Identify which cell holds the provided text, then report its [x, y] central coordinate. 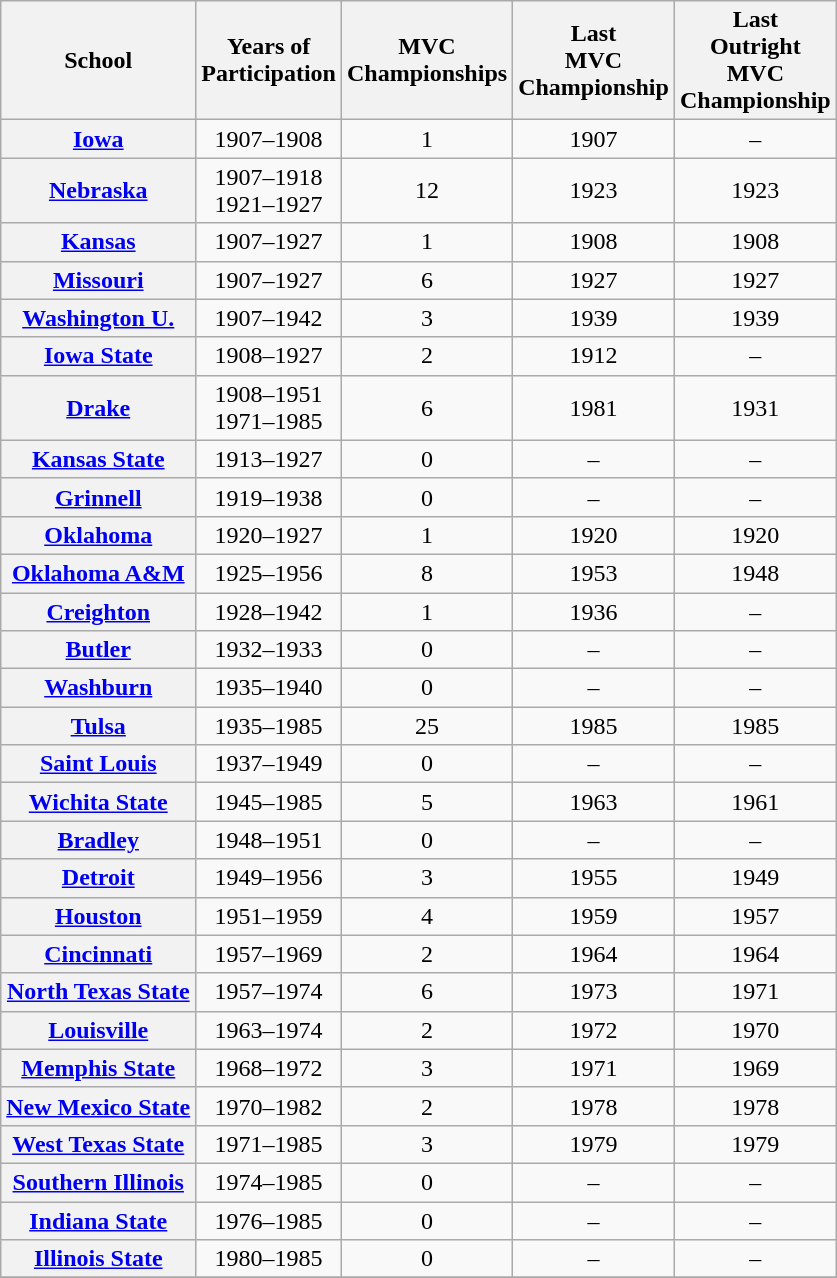
1970 [755, 1030]
Drake [98, 408]
Kansas [98, 242]
Creighton [98, 611]
1907–1908 [269, 139]
1937–1949 [269, 764]
Wichita State [98, 802]
Houston [98, 916]
Louisville [98, 1030]
MVCChampionships [426, 60]
1968–1972 [269, 1068]
1936 [594, 611]
1980–1985 [269, 1259]
1948 [755, 573]
Washburn [98, 688]
Cincinnati [98, 954]
Grinnell [98, 497]
Southern Illinois [98, 1182]
1963–1974 [269, 1030]
Missouri [98, 280]
Illinois State [98, 1259]
4 [426, 916]
1972 [594, 1030]
North Texas State [98, 992]
12 [426, 190]
1925–1956 [269, 573]
Kansas State [98, 459]
1957–1969 [269, 954]
1970–1982 [269, 1106]
Butler [98, 650]
Oklahoma A&M [98, 573]
1907–1942 [269, 318]
1974–1985 [269, 1182]
Tulsa [98, 726]
Iowa State [98, 356]
1949 [755, 878]
1908–19511971–1985 [269, 408]
1935–1940 [269, 688]
1953 [594, 573]
1920–1927 [269, 535]
1932–1933 [269, 650]
Memphis State [98, 1068]
1957–1974 [269, 992]
1908–1927 [269, 356]
1935–1985 [269, 726]
1957 [755, 916]
1912 [594, 356]
Years ofParticipation [269, 60]
1963 [594, 802]
Detroit [98, 878]
Oklahoma [98, 535]
Saint Louis [98, 764]
Bradley [98, 840]
1945–1985 [269, 802]
Washington U. [98, 318]
LastMVCChampionship [594, 60]
1907–19181921–1927 [269, 190]
1969 [755, 1068]
1951–1959 [269, 916]
New Mexico State [98, 1106]
1907 [594, 139]
1949–1956 [269, 878]
25 [426, 726]
1959 [594, 916]
1928–1942 [269, 611]
1976–1985 [269, 1221]
LastOutrightMVCChampionship [755, 60]
1973 [594, 992]
1955 [594, 878]
1913–1927 [269, 459]
West Texas State [98, 1144]
5 [426, 802]
1971–1985 [269, 1144]
8 [426, 573]
Indiana State [98, 1221]
Iowa [98, 139]
1961 [755, 802]
Nebraska [98, 190]
1948–1951 [269, 840]
1919–1938 [269, 497]
School [98, 60]
1931 [755, 408]
1981 [594, 408]
